Output the (x, y) coordinate of the center of the cell containing the given text.  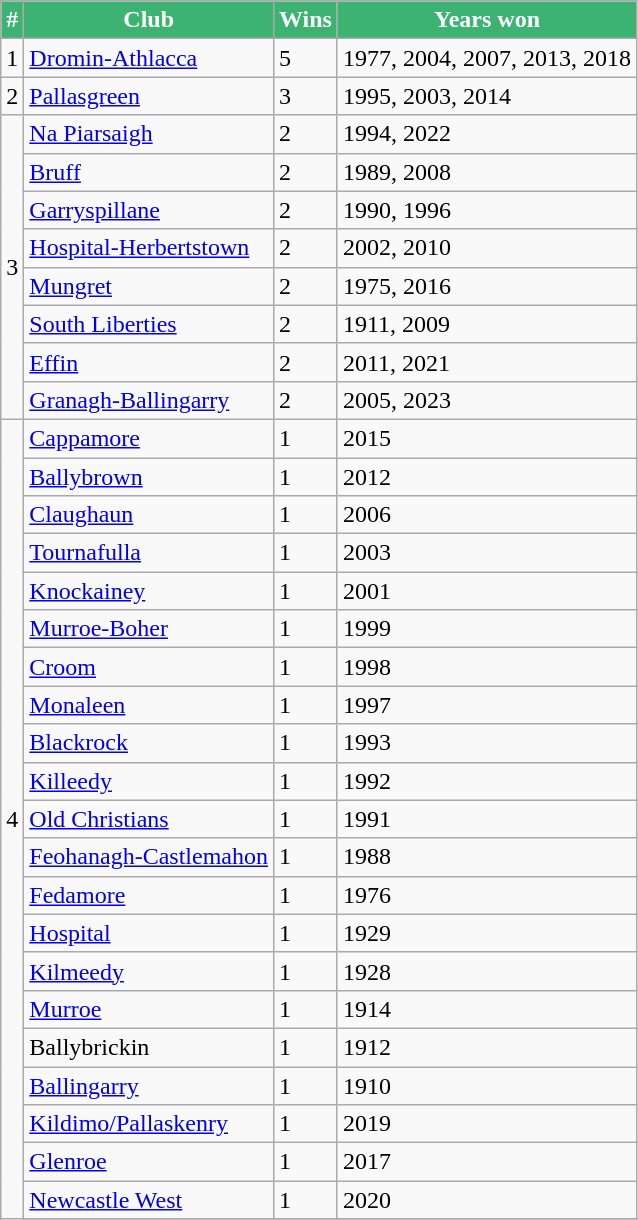
Newcastle West (149, 1200)
5 (305, 58)
Hospital (149, 933)
Bruff (149, 172)
Claughaun (149, 515)
1976 (486, 895)
Knockainey (149, 591)
Cappamore (149, 438)
Ballybrickin (149, 1047)
1994, 2022 (486, 134)
Ballybrown (149, 477)
2006 (486, 515)
Croom (149, 667)
2005, 2023 (486, 400)
Club (149, 20)
Years won (486, 20)
Garryspillane (149, 210)
1995, 2003, 2014 (486, 96)
Killeedy (149, 781)
2012 (486, 477)
2002, 2010 (486, 248)
Granagh-Ballingarry (149, 400)
Tournafulla (149, 553)
1999 (486, 629)
Blackrock (149, 743)
2015 (486, 438)
2003 (486, 553)
1914 (486, 1009)
Kilmeedy (149, 971)
1989, 2008 (486, 172)
1997 (486, 705)
Effin (149, 362)
Dromin-Athlacca (149, 58)
1975, 2016 (486, 286)
2017 (486, 1162)
# (12, 20)
Na Piarsaigh (149, 134)
Murroe (149, 1009)
Feohanagh-Castlemahon (149, 857)
1991 (486, 819)
Kildimo/Pallaskenry (149, 1124)
2011, 2021 (486, 362)
Hospital-Herbertstown (149, 248)
2019 (486, 1124)
Wins (305, 20)
Pallasgreen (149, 96)
4 (12, 818)
1912 (486, 1047)
1988 (486, 857)
1993 (486, 743)
1998 (486, 667)
2020 (486, 1200)
1977, 2004, 2007, 2013, 2018 (486, 58)
1992 (486, 781)
1911, 2009 (486, 324)
Old Christians (149, 819)
Fedamore (149, 895)
Monaleen (149, 705)
2001 (486, 591)
Glenroe (149, 1162)
Ballingarry (149, 1085)
1929 (486, 933)
Mungret (149, 286)
South Liberties (149, 324)
1910 (486, 1085)
1928 (486, 971)
Murroe-Boher (149, 629)
1990, 1996 (486, 210)
